Return (X, Y) of the center of cell containing provided text 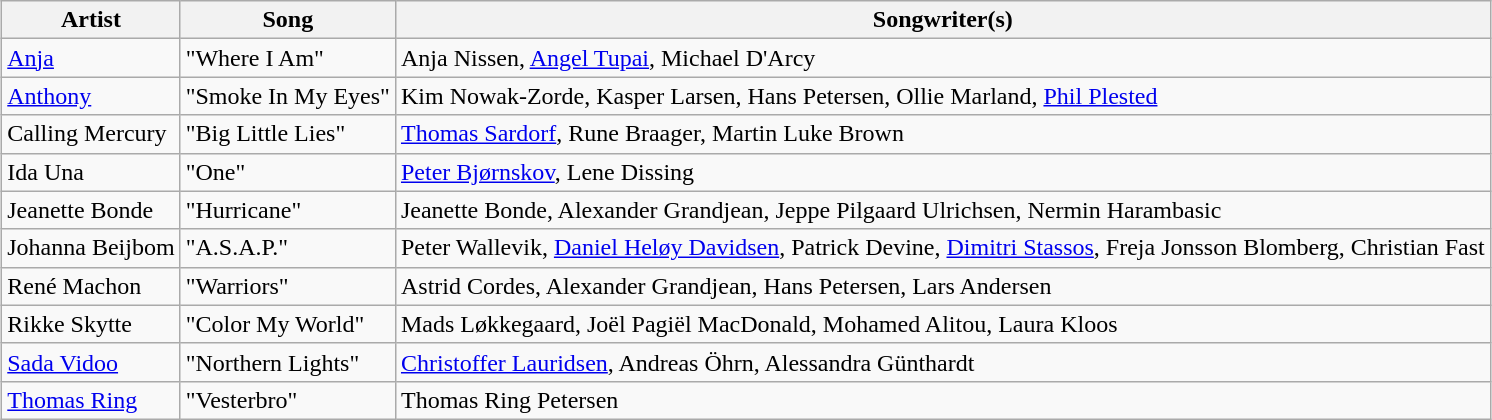
Anthony (91, 96)
Anja (91, 58)
Thomas Ring (91, 400)
"Where I Am" (288, 58)
Peter Bjørnskov, Lene Dissing (942, 172)
Songwriter(s) (942, 20)
"Color My World" (288, 324)
Calling Mercury (91, 134)
Jeanette Bonde (91, 210)
Astrid Cordes, Alexander Grandjean, Hans Petersen, Lars Andersen (942, 286)
Sada Vidoo (91, 362)
"A.S.A.P." (288, 248)
Song (288, 20)
"Hurricane" (288, 210)
"Smoke In My Eyes" (288, 96)
Thomas Ring Petersen (942, 400)
"Warriors" (288, 286)
Thomas Sardorf, Rune Braager, Martin Luke Brown (942, 134)
Mads Løkkegaard, Joël Pagiël MacDonald, Mohamed Alitou, Laura Kloos (942, 324)
"Northern Lights" (288, 362)
"Vesterbro" (288, 400)
Johanna Beijbom (91, 248)
Artist (91, 20)
Rikke Skytte (91, 324)
René Machon (91, 286)
Anja Nissen, Angel Tupai, Michael D'Arcy (942, 58)
Christoffer Lauridsen, Andreas Öhrn, Alessandra Günthardt (942, 362)
Ida Una (91, 172)
"Big Little Lies" (288, 134)
Jeanette Bonde, Alexander Grandjean, Jeppe Pilgaard Ulrichsen, Nermin Harambasic (942, 210)
Kim Nowak-Zorde, Kasper Larsen, Hans Petersen, Ollie Marland, Phil Plested (942, 96)
Peter Wallevik, Daniel Heløy Davidsen, Patrick Devine, Dimitri Stassos, Freja Jonsson Blomberg, Christian Fast (942, 248)
"One" (288, 172)
